From the cell containing the given text, extract its center point as [X, Y] coordinate. 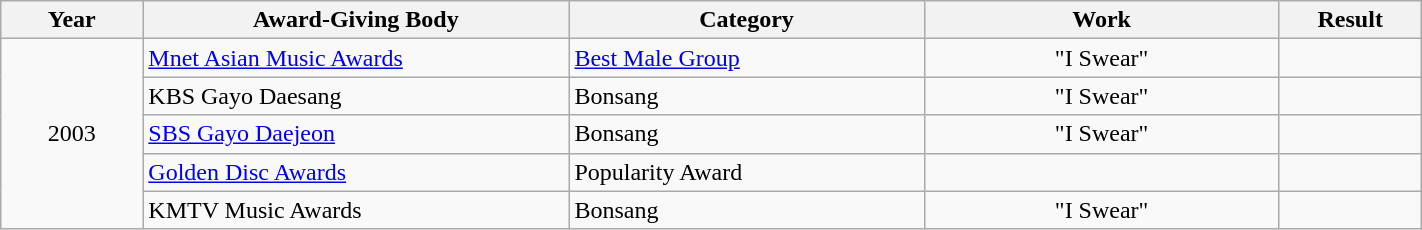
Golden Disc Awards [356, 172]
Best Male Group [746, 58]
KBS Gayo Daesang [356, 96]
Popularity Award [746, 172]
2003 [72, 134]
Category [746, 20]
KMTV Music Awards [356, 210]
Award-Giving Body [356, 20]
Year [72, 20]
Work [1102, 20]
SBS Gayo Daejeon [356, 134]
Mnet Asian Music Awards [356, 58]
Result [1350, 20]
